Extract the [x, y] coordinate from the center of the cell holding the provided text.  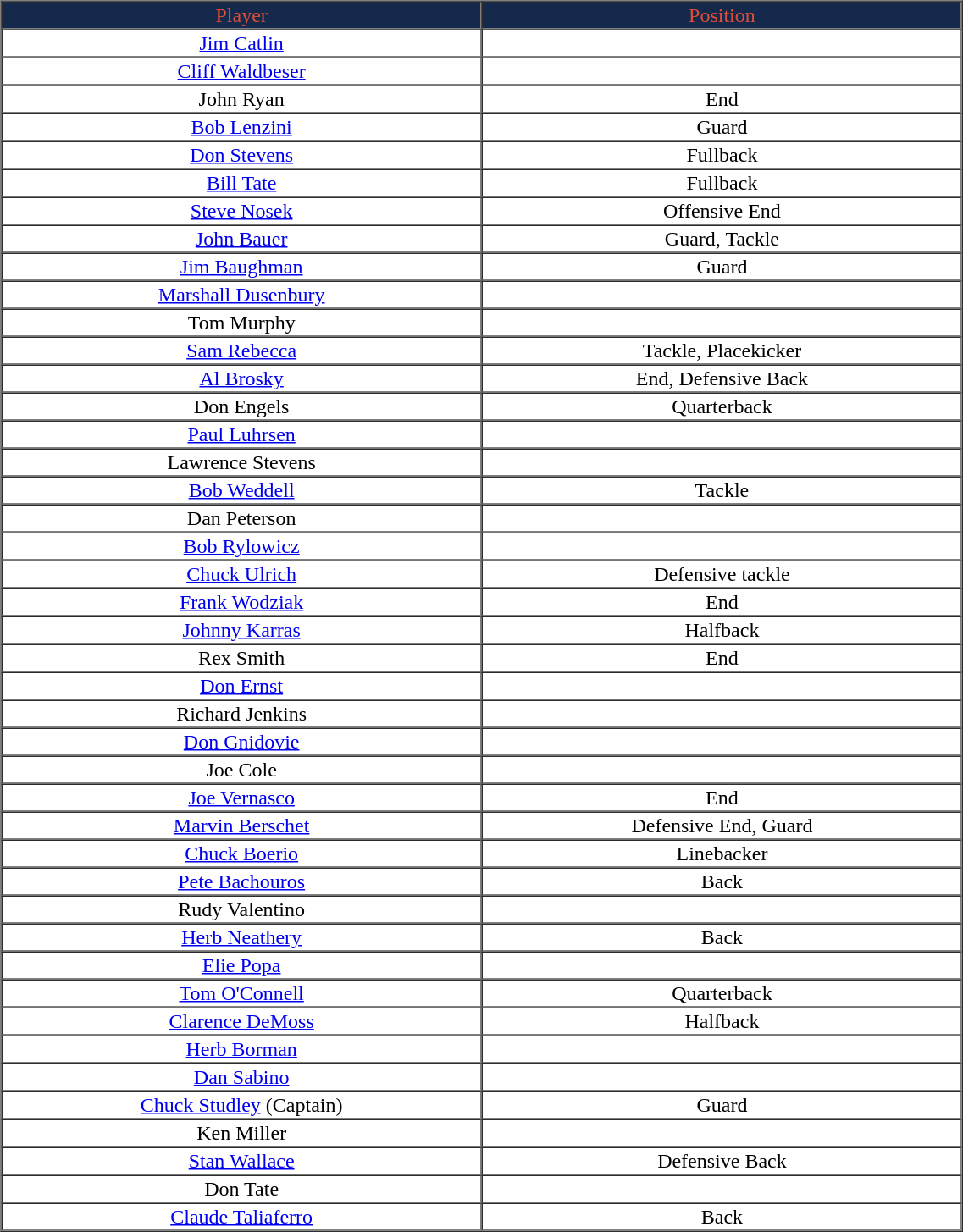
Jim Baughman [242, 266]
Tackle, Placekicker [722, 351]
John Ryan [242, 98]
Defensive End, Guard [722, 825]
Don Gnidovie [242, 742]
Tom O'Connell [242, 992]
Chuck Boerio [242, 854]
Linebacker [722, 854]
Sam Rebecca [242, 351]
Joe Cole [242, 769]
Player [242, 15]
Bill Tate [242, 183]
Frank Wodziak [242, 601]
Don Ernst [242, 686]
Defensive Back [722, 1160]
Jim Catlin [242, 42]
Johnny Karras [242, 630]
Al Brosky [242, 378]
Herb Borman [242, 1048]
Herb Neathery [242, 936]
End, Defensive Back [722, 378]
Marshall Dusenbury [242, 295]
Joe Vernasco [242, 798]
Elie Popa [242, 965]
Chuck Ulrich [242, 574]
Bob Lenzini [242, 127]
Bob Weddell [242, 489]
Richard Jenkins [242, 713]
Paul Luhrsen [242, 434]
Lawrence Stevens [242, 462]
Defensive tackle [722, 574]
Chuck Studley (Captain) [242, 1104]
Rex Smith [242, 657]
Don Engels [242, 406]
Steve Nosek [242, 210]
Rudy Valentino [242, 909]
Cliff Waldbeser [242, 71]
Don Stevens [242, 154]
Ken Miller [242, 1133]
Pete Bachouros [242, 881]
Dan Sabino [242, 1077]
Tackle [722, 489]
Tom Murphy [242, 322]
Offensive End [722, 210]
Don Tate [242, 1189]
Guard, Tackle [722, 239]
Clarence DeMoss [242, 1021]
Stan Wallace [242, 1160]
Marvin Berschet [242, 825]
Claude Taliaferro [242, 1216]
Position [722, 15]
Bob Rylowicz [242, 545]
Dan Peterson [242, 518]
John Bauer [242, 239]
